Output the (X, Y) coordinate of the center of the cell containing the given text.  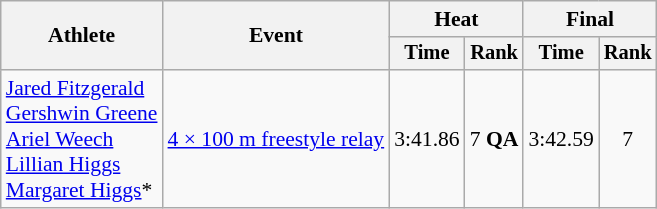
3:41.86 (426, 139)
Heat (456, 19)
7 QA (494, 139)
3:42.59 (560, 139)
Athlete (82, 36)
7 (628, 139)
Event (276, 36)
4 × 100 m freestyle relay (276, 139)
Final (590, 19)
Jared FitzgeraldGershwin GreeneAriel WeechLillian HiggsMargaret Higgs* (82, 139)
